Identify which cell holds the provided text, then report its [x, y] central coordinate. 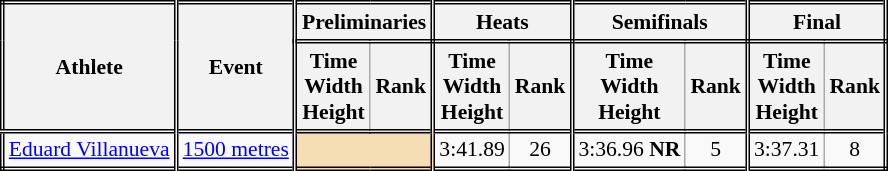
Preliminaries [364, 22]
Athlete [89, 67]
Event [236, 67]
Heats [502, 22]
8 [855, 150]
26 [541, 150]
1500 metres [236, 150]
Semifinals [660, 22]
3:36.96 NR [629, 150]
3:37.31 [786, 150]
Final [816, 22]
5 [716, 150]
Eduard Villanueva [89, 150]
3:41.89 [472, 150]
